Return the [X, Y] coordinate for the center point of the cell that contains the specified text.  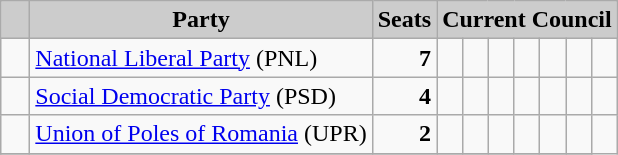
Party [201, 20]
Union of Poles of Romania (UPR) [201, 134]
Seats [404, 20]
7 [404, 58]
National Liberal Party (PNL) [201, 58]
4 [404, 96]
Social Democratic Party (PSD) [201, 96]
2 [404, 134]
Current Council [528, 20]
